Identify which cell holds the provided text, then report its [X, Y] central coordinate. 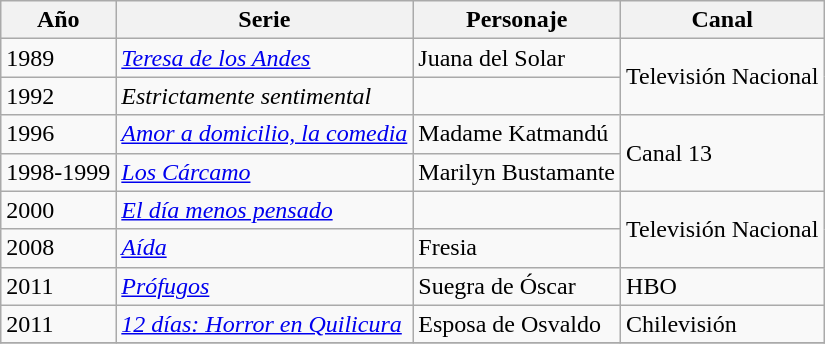
12 días: Horror en Quilicura [264, 324]
Canal 13 [722, 153]
Suegra de Óscar [517, 286]
Amor a domicilio, la comedia [264, 134]
Teresa de los Andes [264, 58]
Marilyn Bustamante [517, 172]
HBO [722, 286]
Estrictamente sentimental [264, 96]
1996 [58, 134]
1998-1999 [58, 172]
Año [58, 20]
Prófugos [264, 286]
Madame Katmandú [517, 134]
Fresia [517, 248]
2000 [58, 210]
Personaje [517, 20]
Esposa de Osvaldo [517, 324]
Los Cárcamo [264, 172]
Aída [264, 248]
Juana del Solar [517, 58]
El día menos pensado [264, 210]
Chilevisión [722, 324]
Serie [264, 20]
2008 [58, 248]
1992 [58, 96]
1989 [58, 58]
Canal [722, 20]
